Pinpoint the cell where the given text exists, returning its [x, y] midpoint coordinate. 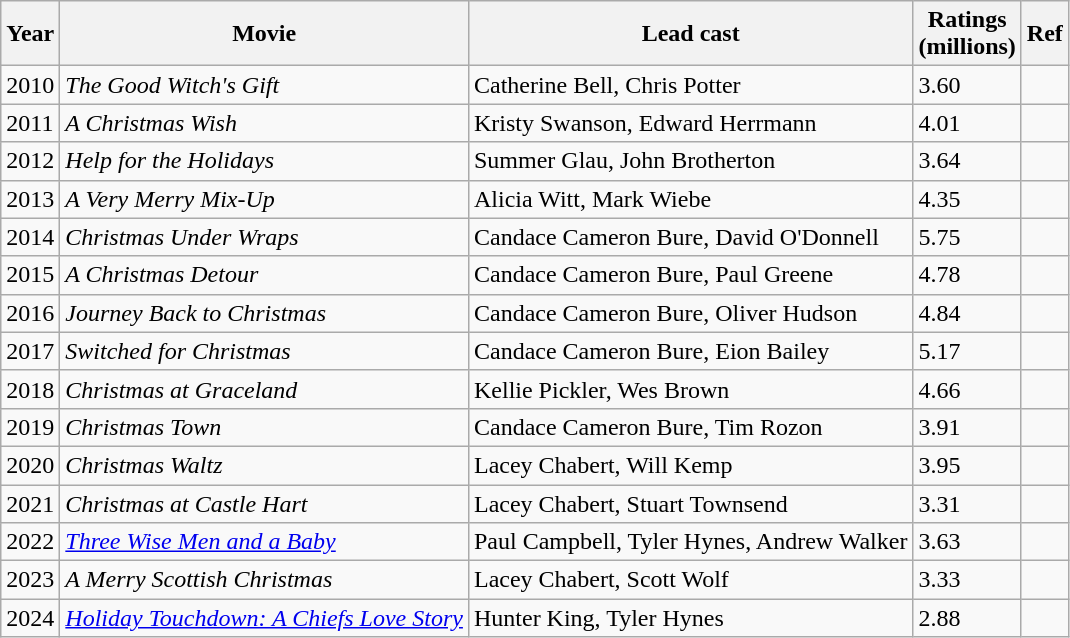
4.78 [967, 275]
Year [30, 34]
Hunter King, Tyler Hynes [690, 618]
Switched for Christmas [264, 351]
3.64 [967, 161]
2011 [30, 123]
Three Wise Men and a Baby [264, 542]
Candace Cameron Bure, David O'Donnell [690, 237]
Summer Glau, John Brotherton [690, 161]
Lacey Chabert, Scott Wolf [690, 580]
4.01 [967, 123]
Journey Back to Christmas [264, 313]
Lead cast [690, 34]
Christmas Under Wraps [264, 237]
3.33 [967, 580]
3.95 [967, 465]
Christmas Town [264, 427]
5.17 [967, 351]
Christmas at Castle Hart [264, 503]
Candace Cameron Bure, Paul Greene [690, 275]
2020 [30, 465]
2021 [30, 503]
3.91 [967, 427]
3.63 [967, 542]
A Christmas Wish [264, 123]
Paul Campbell, Tyler Hynes, Andrew Walker [690, 542]
Help for the Holidays [264, 161]
Ratings(millions) [967, 34]
Candace Cameron Bure, Tim Rozon [690, 427]
5.75 [967, 237]
Christmas at Graceland [264, 389]
2023 [30, 580]
2.88 [967, 618]
Movie [264, 34]
Candace Cameron Bure, Oliver Hudson [690, 313]
Kellie Pickler, Wes Brown [690, 389]
Christmas Waltz [264, 465]
3.31 [967, 503]
4.66 [967, 389]
2017 [30, 351]
2010 [30, 85]
2024 [30, 618]
Catherine Bell, Chris Potter [690, 85]
A Very Merry Mix-Up [264, 199]
2016 [30, 313]
Alicia Witt, Mark Wiebe [690, 199]
2012 [30, 161]
4.84 [967, 313]
Holiday Touchdown: A Chiefs Love Story [264, 618]
2015 [30, 275]
2019 [30, 427]
Lacey Chabert, Stuart Townsend [690, 503]
2018 [30, 389]
The Good Witch's Gift [264, 85]
4.35 [967, 199]
A Christmas Detour [264, 275]
3.60 [967, 85]
Lacey Chabert, Will Kemp [690, 465]
Ref [1044, 34]
A Merry Scottish Christmas [264, 580]
Candace Cameron Bure, Eion Bailey [690, 351]
2013 [30, 199]
2022 [30, 542]
2014 [30, 237]
Kristy Swanson, Edward Herrmann [690, 123]
